Locate the cell with the specified text and output its (x, y) center coordinate. 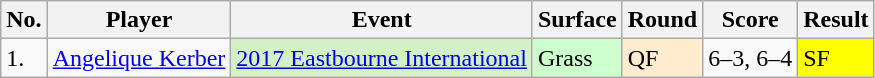
6–3, 6–4 (750, 58)
Round (662, 20)
No. (24, 20)
Score (750, 20)
Angelique Kerber (139, 58)
SF (836, 58)
Grass (577, 58)
Surface (577, 20)
2017 Eastbourne International (382, 58)
Event (382, 20)
Result (836, 20)
QF (662, 58)
1. (24, 58)
Player (139, 20)
